Capture the cell that displays the provided text and extract its [x, y] central coordinate. 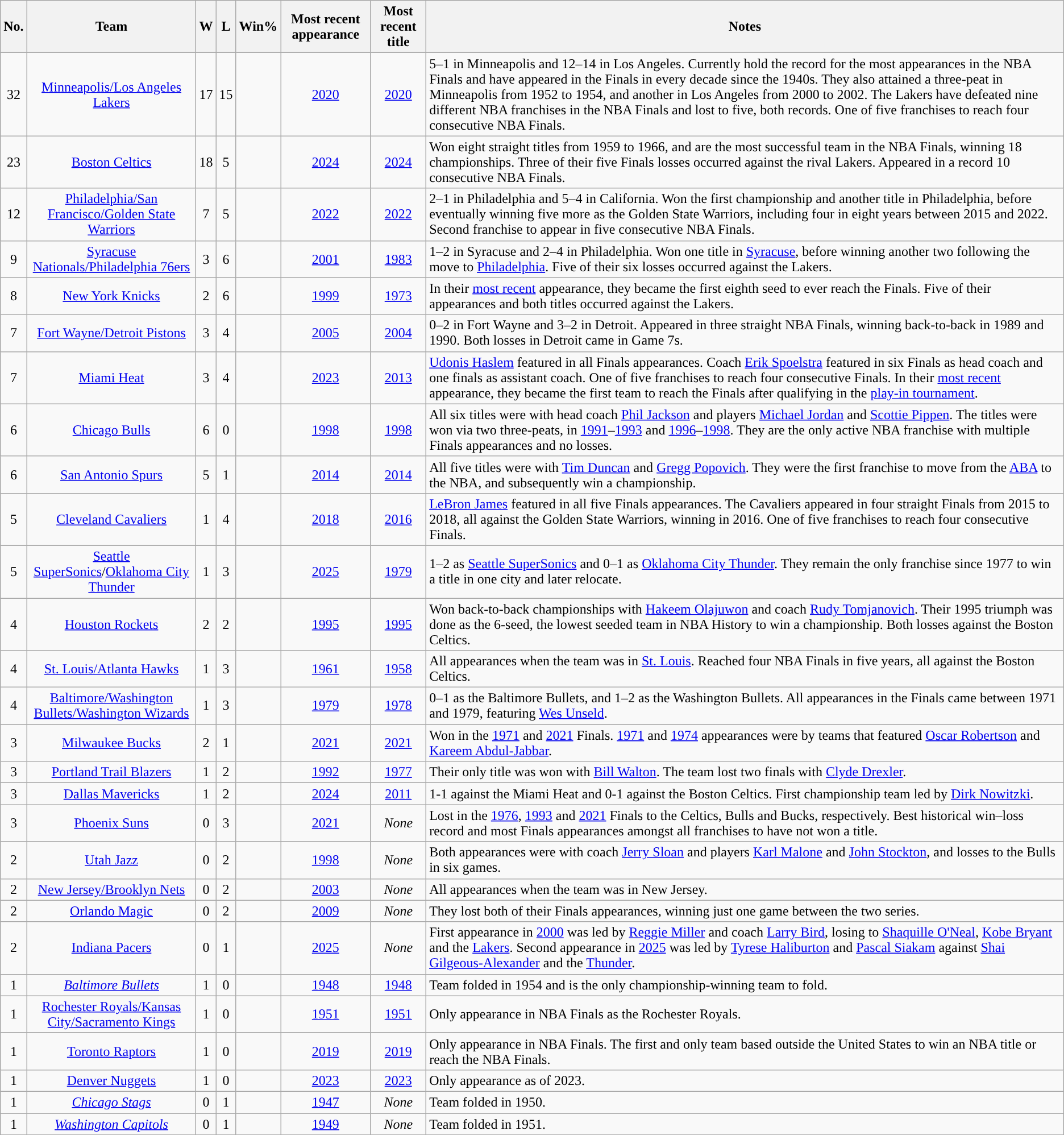
Utah Jazz [111, 860]
Only appearance in NBA Finals. The first and only team based outside the United States to win an NBA title or reach the NBA Finals. [745, 1051]
Most recent appearance [326, 27]
Their only title was won with Bill Walton. The team lost two finals with Clyde Drexler. [745, 772]
Boston Celtics [111, 162]
9 [14, 259]
Milwaukee Bucks [111, 743]
Notes [745, 27]
New York Knicks [111, 296]
32 [14, 94]
Baltimore/Washington Bullets/Washington Wizards [111, 706]
1961 [326, 669]
Houston Rockets [111, 624]
L [226, 27]
8 [14, 296]
23 [14, 162]
1958 [398, 669]
Dallas Mavericks [111, 794]
Win% [258, 27]
1977 [398, 772]
Philadelphia/San Francisco/Golden State Warriors [111, 214]
1–2 as Seattle SuperSonics and 0–1 as Oklahoma City Thunder. They remain the only franchise since 1977 to win a title in one city and later relocate. [745, 571]
2011 [398, 794]
Cleveland Cavaliers [111, 519]
Phoenix Suns [111, 823]
Washington Capitols [111, 1124]
2016 [398, 519]
Denver Nuggets [111, 1080]
Toronto Raptors [111, 1051]
2013 [398, 378]
Rochester Royals/Kansas City/Sacramento Kings [111, 1014]
Only appearance as of 2023. [745, 1080]
They lost both of their Finals appearances, winning just one game between the two series. [745, 911]
All appearances when the team was in New Jersey. [745, 889]
2003 [326, 889]
12 [14, 214]
Team folded in 1950. [745, 1102]
Chicago Bulls [111, 430]
Fort Wayne/Detroit Pistons [111, 333]
1978 [398, 706]
1947 [326, 1102]
Minneapolis/Los Angeles Lakers [111, 94]
1-1 against the Miami Heat and 0-1 against the Boston Celtics. First championship team led by Dirk Nowitzki. [745, 794]
Both appearances were with coach Jerry Sloan and players Karl Malone and John Stockton, and losses to the Bulls in six games. [745, 860]
17 [206, 94]
No. [14, 27]
Indiana Pacers [111, 948]
St. Louis/Atlanta Hawks [111, 669]
New Jersey/Brooklyn Nets [111, 889]
Most recent title [398, 27]
1983 [398, 259]
Chicago Stags [111, 1102]
2009 [326, 911]
2005 [326, 333]
Seattle SuperSonics/Oklahoma City Thunder [111, 571]
All appearances when the team was in St. Louis. Reached four NBA Finals in five years, all against the Boston Celtics. [745, 669]
1992 [326, 772]
Syracuse Nationals/Philadelphia 76ers [111, 259]
Miami Heat [111, 378]
Baltimore Bullets [111, 985]
Won in the 1971 and 2021 Finals. 1971 and 1974 appearances were by teams that featured Oscar Robertson and Kareem Abdul-Jabbar. [745, 743]
0–1 as the Baltimore Bullets, and 1–2 as the Washington Bullets. All appearances in the Finals came between 1971 and 1979, featuring Wes Unseld. [745, 706]
1973 [398, 296]
Portland Trail Blazers [111, 772]
San Antonio Spurs [111, 474]
2004 [398, 333]
Team [111, 27]
2018 [326, 519]
Team folded in 1954 and is the only championship-winning team to fold. [745, 985]
Orlando Magic [111, 911]
Only appearance in NBA Finals as the Rochester Royals. [745, 1014]
W [206, 27]
Team folded in 1951. [745, 1124]
15 [226, 94]
1949 [326, 1124]
1999 [326, 296]
2001 [326, 259]
18 [206, 162]
